Search for the cell housing the specified text and yield its [X, Y] center coordinate. 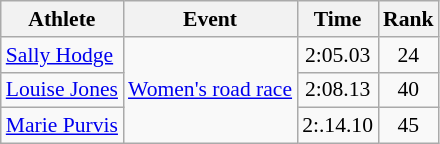
Athlete [62, 19]
Marie Purvis [62, 126]
24 [408, 55]
Women's road race [210, 90]
Sally Hodge [62, 55]
Louise Jones [62, 90]
40 [408, 90]
Time [338, 19]
2:08.13 [338, 90]
2:.14.10 [338, 126]
Event [210, 19]
Rank [408, 19]
2:05.03 [338, 55]
45 [408, 126]
